Return the (X, Y) coordinate for the center point of the cell that contains the specified text.  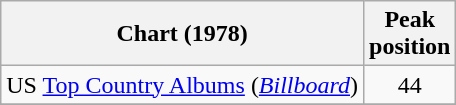
US Top Country Albums (Billboard) (182, 85)
Chart (1978) (182, 34)
Peakposition (410, 34)
44 (410, 85)
